Output the [X, Y] coordinate of the center of the cell containing the given text.  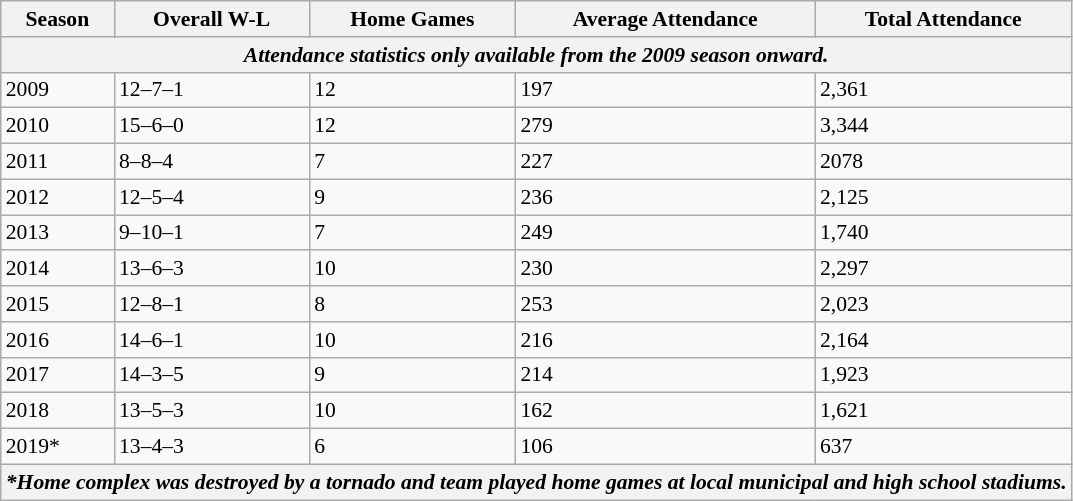
214 [665, 375]
249 [665, 233]
2014 [58, 269]
2,023 [944, 304]
2016 [58, 340]
13–5–3 [212, 411]
106 [665, 447]
2012 [58, 197]
2013 [58, 233]
8–8–4 [212, 162]
637 [944, 447]
Total Attendance [944, 19]
230 [665, 269]
2011 [58, 162]
6 [412, 447]
12–5–4 [212, 197]
Overall W-L [212, 19]
2009 [58, 90]
14–3–5 [212, 375]
197 [665, 90]
3,344 [944, 126]
12–7–1 [212, 90]
1,923 [944, 375]
2015 [58, 304]
Attendance statistics only available from the 2009 season onward. [536, 55]
253 [665, 304]
1,740 [944, 233]
Home Games [412, 19]
9–10–1 [212, 233]
15–6–0 [212, 126]
*Home complex was destroyed by a tornado and team played home games at local municipal and high school stadiums. [536, 482]
2018 [58, 411]
13–4–3 [212, 447]
236 [665, 197]
227 [665, 162]
2,361 [944, 90]
2,164 [944, 340]
12–8–1 [212, 304]
2,297 [944, 269]
162 [665, 411]
279 [665, 126]
8 [412, 304]
2,125 [944, 197]
13–6–3 [212, 269]
14–6–1 [212, 340]
Season [58, 19]
216 [665, 340]
2010 [58, 126]
2017 [58, 375]
Average Attendance [665, 19]
2078 [944, 162]
1,621 [944, 411]
2019* [58, 447]
